From the cell containing the given text, extract its center point as (x, y) coordinate. 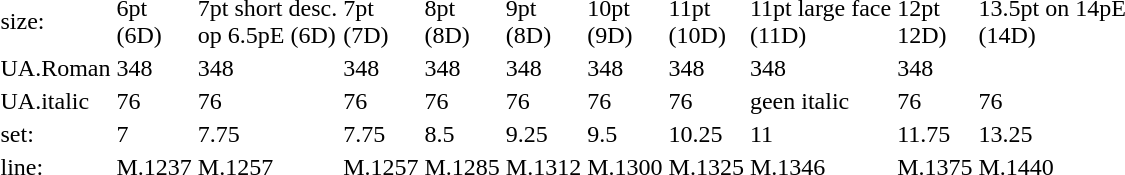
8.5 (462, 134)
10.25 (706, 134)
geen italic (820, 101)
7 (154, 134)
11 (820, 134)
11.75 (935, 134)
9.25 (543, 134)
9.5 (625, 134)
